Provide the [X, Y] coordinate of the cell's center where the given text is located.  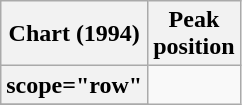
scope="row" [74, 85]
Chart (1994) [74, 34]
Peakposition [194, 34]
